Return (x, y) of the center of cell containing provided text 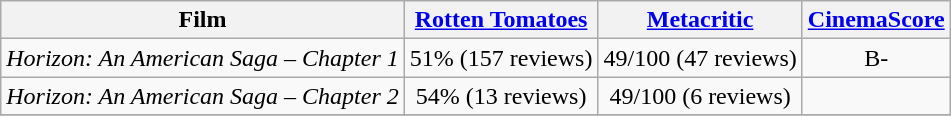
Horizon: An American Saga – Chapter 2 (203, 96)
54% (13 reviews) (501, 96)
51% (157 reviews) (501, 58)
Horizon: An American Saga – Chapter 1 (203, 58)
CinemaScore (876, 20)
49/100 (47 reviews) (700, 58)
Rotten Tomatoes (501, 20)
49/100 (6 reviews) (700, 96)
Metacritic (700, 20)
B- (876, 58)
Film (203, 20)
